Capture the cell that displays the provided text and extract its (X, Y) central coordinate. 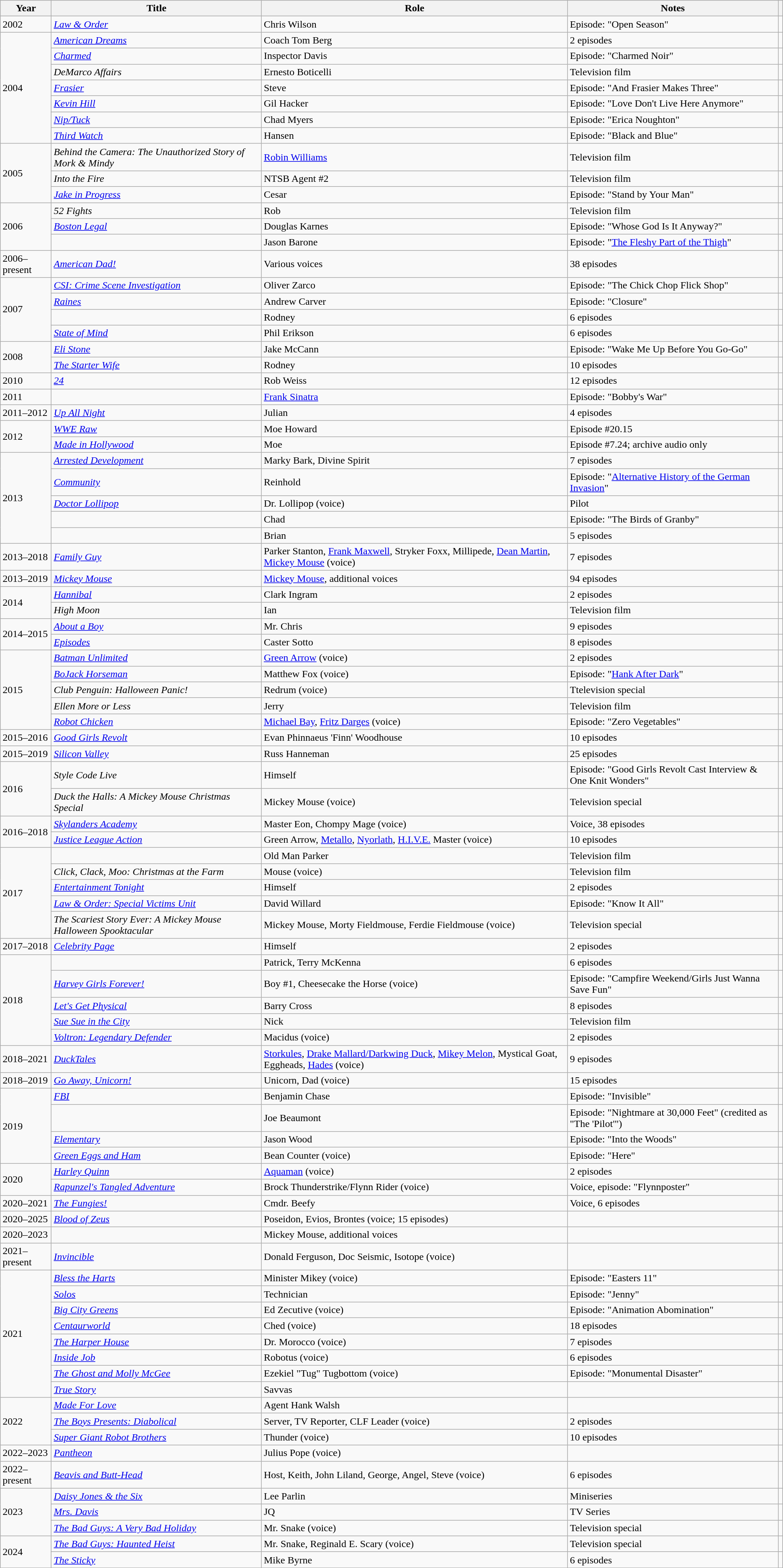
2021–present (26, 1257)
Mr. Snake (voice) (415, 1528)
2005 (26, 173)
Episode: "Whose God Is It Anyway?" (673, 227)
2002 (26, 24)
Raines (156, 301)
Mr. Chris (415, 626)
Justice League Action (156, 840)
Coach Tom Berg (415, 40)
Entertainment Tonight (156, 887)
The Scariest Story Ever: A Mickey Mouse Halloween Spooktacular (156, 925)
Episode: "Open Season" (673, 24)
Episode #7.24; archive audio only (673, 444)
38 episodes (673, 264)
Master Eon, Chompy Mage (voice) (415, 824)
Episode: "Invisible" (673, 1096)
Pantheon (156, 1453)
Inside Job (156, 1358)
Click, Clack, Moo: Christmas at the Farm (156, 872)
2023 (26, 1512)
Server, TV Reporter, CLF Leader (voice) (415, 1421)
Boston Legal (156, 227)
Storkules, Drake Mallard/Darkwing Duck, Mikey Melon, Mystical Goat, Eggheads, Hades (voice) (415, 1058)
Episode: "Easters 11" (673, 1278)
Jake McCann (415, 349)
Evan Phinnaeus 'Finn' Woodhouse (415, 737)
Big City Greens (156, 1310)
2006 (26, 226)
Eli Stone (156, 349)
Benjamin Chase (415, 1096)
Frank Sinatra (415, 397)
18 episodes (673, 1326)
2016–2018 (26, 832)
Various voices (415, 264)
2011–2012 (26, 413)
Voltron: Legendary Defender (156, 1037)
Moe Howard (415, 428)
Dr. Morocco (voice) (415, 1341)
Episode: "Charmed Noir" (673, 56)
Duck the Halls: A Mickey Mouse Christmas Special (156, 803)
Caster Sotto (415, 642)
Third Watch (156, 135)
Skylanders Academy (156, 824)
Doctor Lollipop (156, 504)
2006–present (26, 264)
Episode: "Here" (673, 1155)
The Harper House (156, 1341)
WWE Raw (156, 428)
Ellen More or Less (156, 706)
The Ghost and Molly McGee (156, 1374)
Title (156, 8)
5 episodes (673, 535)
American Dad! (156, 264)
DuckTales (156, 1058)
Year (26, 8)
Robot Chicken (156, 722)
4 episodes (673, 413)
Episode: "Alternative History of the German Invasion" (673, 482)
2024 (26, 1552)
Jerry (415, 706)
Good Girls Revolt (156, 737)
Voice, 38 episodes (673, 824)
Green Arrow (voice) (415, 658)
Episode: "Erica Noughton" (673, 120)
Batman Unlimited (156, 658)
Elementary (156, 1140)
Cesar (415, 194)
2015 (26, 690)
Family Guy (156, 557)
BoJack Horseman (156, 674)
12 episodes (673, 381)
Club Penguin: Halloween Panic! (156, 690)
2019 (26, 1126)
Robotus (voice) (415, 1358)
Beavis and Butt-Head (156, 1475)
Episode: "Know It All" (673, 903)
Notes (673, 8)
2020 (26, 1179)
Let's Get Physical (156, 1005)
JQ (415, 1512)
CSI: Crime Scene Investigation (156, 286)
Episode: "Campfire Weekend/Girls Just Wanna Save Fun" (673, 984)
Rob Weiss (415, 381)
Charmed (156, 56)
Matthew Fox (voice) (415, 674)
2013 (26, 497)
Up All Night (156, 413)
Boy #1, Cheesecake the Horse (voice) (415, 984)
Unicorn, Dad (voice) (415, 1081)
Bless the Harts (156, 1278)
Episode: "The Birds of Granby" (673, 520)
2011 (26, 397)
Phil Erikson (415, 333)
Redrum (voice) (415, 690)
Rapunzel's Tangled Adventure (156, 1187)
15 episodes (673, 1081)
2004 (26, 88)
Episode: "Jenny" (673, 1294)
Episode: "Closure" (673, 301)
Harvey Girls Forever! (156, 984)
Brian (415, 535)
Episode: "Wake Me Up Before You Go-Go" (673, 349)
2020–2021 (26, 1203)
2010 (26, 381)
Nip/Tuck (156, 120)
Jason Wood (415, 1140)
Episode: "Zero Vegetables" (673, 722)
Poseidon, Evios, Brontes (voice; 15 episodes) (415, 1219)
True Story (156, 1390)
Hannibal (156, 594)
Host, Keith, John Liland, George, Angel, Steve (voice) (415, 1475)
Parker Stanton, Frank Maxwell, Stryker Foxx, Millipede, Dean Martin, Mickey Mouse (voice) (415, 557)
Nick (415, 1021)
Macidus (voice) (415, 1037)
2013–2018 (26, 557)
Pilot (673, 504)
Mickey Mouse, Morty Fieldmouse, Ferdie Fieldmouse (voice) (415, 925)
2015–2019 (26, 754)
The Fungies! (156, 1203)
2020–2023 (26, 1235)
Chad (415, 520)
52 Fights (156, 210)
Mr. Snake, Reginald E. Scary (voice) (415, 1544)
Andrew Carver (415, 301)
Episode: "Good Girls Revolt Cast Interview & One Knit Wonders" (673, 775)
FBI (156, 1096)
State of Mind (156, 333)
Mouse (voice) (415, 872)
2022–present (26, 1475)
The Bad Guys: A Very Bad Holiday (156, 1528)
Julian (415, 413)
Solos (156, 1294)
Episode: "Into the Woods" (673, 1140)
Mickey Mouse (voice) (415, 803)
Green Arrow, Metallo, Nyorlath, H.I.V.E. Master (voice) (415, 840)
The Bad Guys: Haunted Heist (156, 1544)
Marky Bark, Divine Spirit (415, 460)
Donald Ferguson, Doc Seismic, Isotope (voice) (415, 1257)
2018–2021 (26, 1058)
2021 (26, 1333)
Robin Williams (415, 157)
2017–2018 (26, 946)
Dr. Lollipop (voice) (415, 504)
Kevin Hill (156, 104)
Celebrity Page (156, 946)
2007 (26, 309)
Into the Fire (156, 178)
Arrested Development (156, 460)
Jason Barone (415, 242)
Chad Myers (415, 120)
Oliver Zarco (415, 286)
2022 (26, 1421)
Episode: "And Frasier Makes Three" (673, 88)
2018–2019 (26, 1081)
2014–2015 (26, 634)
Jake in Progress (156, 194)
Episode: "The Chick Chop Flick Shop" (673, 286)
Harley Quinn (156, 1171)
Episode: "Black and Blue" (673, 135)
Ian (415, 610)
Episode: "Animation Abomination" (673, 1310)
Russ Hanneman (415, 754)
2022–2023 (26, 1453)
Julius Pope (voice) (415, 1453)
Brock Thunderstrike/Flynn Rider (voice) (415, 1187)
Voice, 6 episodes (673, 1203)
Invincible (156, 1257)
Made For Love (156, 1405)
2008 (26, 357)
Mike Byrne (415, 1560)
Role (415, 8)
Bean Counter (voice) (415, 1155)
Law & Order (156, 24)
2013–2019 (26, 579)
Lee Parlin (415, 1496)
DeMarco Affairs (156, 72)
Episodes (156, 642)
Patrick, Terry McKenna (415, 962)
2016 (26, 789)
Hansen (415, 135)
Episode: "Love Don't Live Here Anymore" (673, 104)
Centaurworld (156, 1326)
Episode: "Monumental Disaster" (673, 1374)
Green Eggs and Ham (156, 1155)
Mickey Mouse (156, 579)
Ched (voice) (415, 1326)
Savvas (415, 1390)
High Moon (156, 610)
Michael Bay, Fritz Darges (voice) (415, 722)
Go Away, Unicorn! (156, 1081)
Old Man Parker (415, 856)
Law & Order: Special Victims Unit (156, 903)
Reinhold (415, 482)
Douglas Karnes (415, 227)
Minister Mikey (voice) (415, 1278)
Episode: "Nightmare at 30,000 Feet" (credited as "The 'Pilot'") (673, 1118)
Miniseries (673, 1496)
American Dreams (156, 40)
The Boys Presents: Diabolical (156, 1421)
Thunder (voice) (415, 1437)
Voice, episode: "Flynnposter" (673, 1187)
Steve (415, 88)
Agent Hank Walsh (415, 1405)
Episode #20.15 (673, 428)
Behind the Camera: The Unauthorized Story of Mork & Mindy (156, 157)
24 (156, 381)
Episode: "Hank After Dark" (673, 674)
Ttelevision special (673, 690)
Community (156, 482)
Episode: "The Fleshy Part of the Thigh" (673, 242)
2018 (26, 1000)
NTSB Agent #2 (415, 178)
Frasier (156, 88)
The Starter Wife (156, 365)
Ezekiel "Tug" Tugbottom (voice) (415, 1374)
Moe (415, 444)
2017 (26, 893)
25 episodes (673, 754)
94 episodes (673, 579)
TV Series (673, 1512)
Daisy Jones & the Six (156, 1496)
Technician (415, 1294)
Joe Beaumont (415, 1118)
Inspector Davis (415, 56)
Mrs. Davis (156, 1512)
Episode: "Bobby's War" (673, 397)
Rob (415, 210)
Clark Ingram (415, 594)
2014 (26, 602)
2012 (26, 436)
Cmdr. Beefy (415, 1203)
Chris Wilson (415, 24)
Silicon Valley (156, 754)
Sue Sue in the City (156, 1021)
Super Giant Robot Brothers (156, 1437)
2020–2025 (26, 1219)
Aquaman (voice) (415, 1171)
Style Code Live (156, 775)
Episode: "Stand by Your Man" (673, 194)
Barry Cross (415, 1005)
Made in Hollywood (156, 444)
Gil Hacker (415, 104)
Ernesto Boticelli (415, 72)
Blood of Zeus (156, 1219)
Ed Zecutive (voice) (415, 1310)
David Willard (415, 903)
About a Boy (156, 626)
The Sticky (156, 1560)
2015–2016 (26, 737)
